Search for the cell housing the specified text and yield its (X, Y) center coordinate. 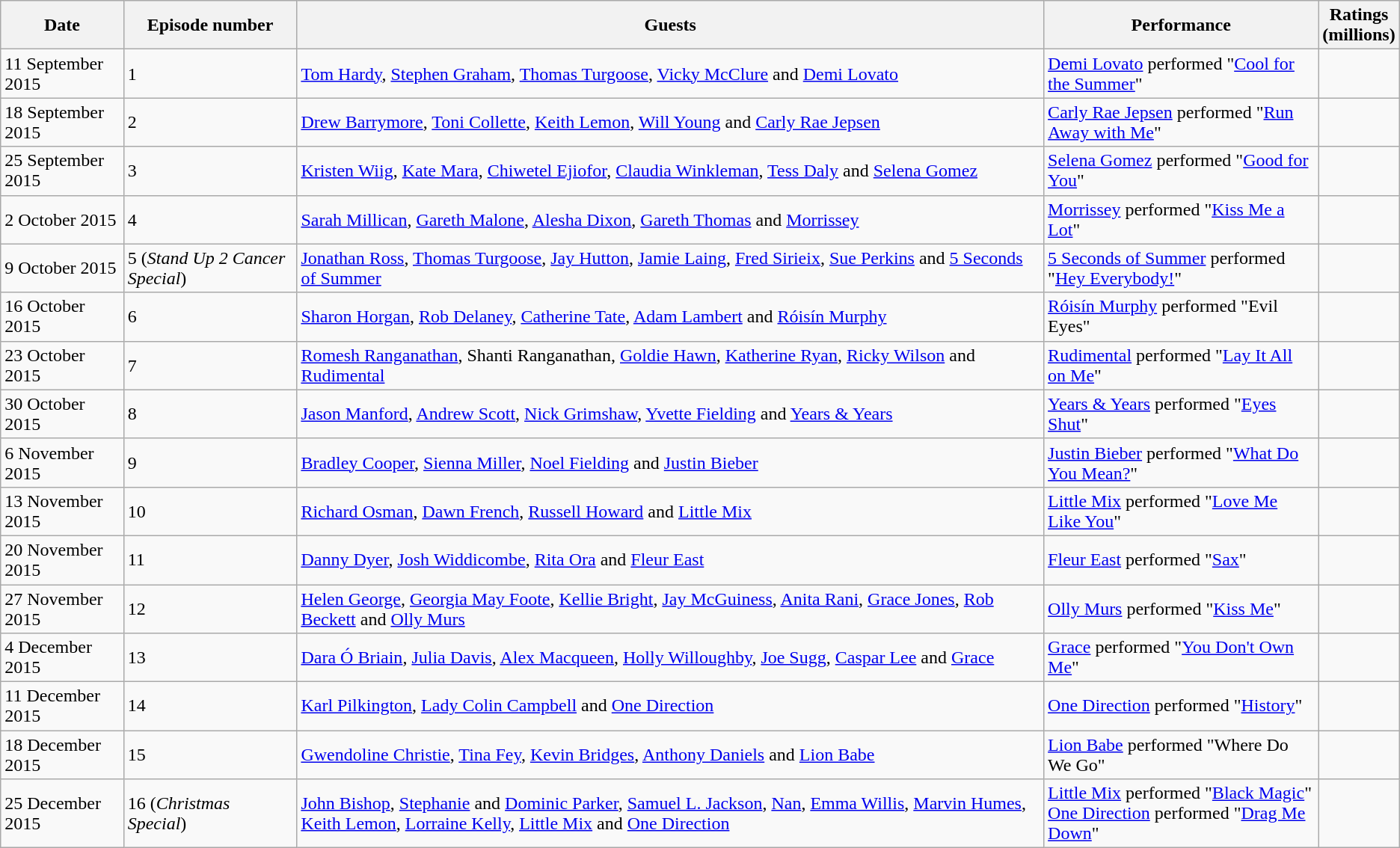
20 November 2015 (62, 559)
Demi Lovato performed "Cool for the Summer" (1182, 73)
1 (210, 73)
Dara Ó Briain, Julia Davis, Alex Macqueen, Holly Willoughby, Joe Sugg, Caspar Lee and Grace (670, 658)
25 September 2015 (62, 170)
11 December 2015 (62, 706)
27 November 2015 (62, 609)
One Direction performed "History" (1182, 706)
Sharon Horgan, Rob Delaney, Catherine Tate, Adam Lambert and Róisín Murphy (670, 317)
Sarah Millican, Gareth Malone, Alesha Dixon, Gareth Thomas and Morrissey (670, 220)
5 Seconds of Summer performed "Hey Everybody!" (1182, 268)
4 December 2015 (62, 658)
6 (210, 317)
Selena Gomez performed "Good for You" (1182, 170)
9 October 2015 (62, 268)
16 October 2015 (62, 317)
Date (62, 25)
Performance (1182, 25)
10 (210, 511)
16 (Christmas Special) (210, 814)
6 November 2015 (62, 462)
Years & Years performed "Eyes Shut" (1182, 414)
Grace performed "You Don't Own Me" (1182, 658)
7 (210, 365)
Tom Hardy, Stephen Graham, Thomas Turgoose, Vicky McClure and Demi Lovato (670, 73)
18 September 2015 (62, 123)
Justin Bieber performed "What Do You Mean?" (1182, 462)
5 (Stand Up 2 Cancer Special) (210, 268)
Jonathan Ross, Thomas Turgoose, Jay Hutton, Jamie Laing, Fred Sirieix, Sue Perkins and 5 Seconds of Summer (670, 268)
Gwendoline Christie, Tina Fey, Kevin Bridges, Anthony Daniels and Lion Babe (670, 755)
9 (210, 462)
Drew Barrymore, Toni Collette, Keith Lemon, Will Young and Carly Rae Jepsen (670, 123)
18 December 2015 (62, 755)
23 October 2015 (62, 365)
13 (210, 658)
Morrissey performed "Kiss Me a Lot" (1182, 220)
Ratings(millions) (1359, 25)
Róisín Murphy performed "Evil Eyes" (1182, 317)
Carly Rae Jepsen performed "Run Away with Me" (1182, 123)
Kristen Wiig, Kate Mara, Chiwetel Ejiofor, Claudia Winkleman, Tess Daly and Selena Gomez (670, 170)
2 October 2015 (62, 220)
12 (210, 609)
Danny Dyer, Josh Widdicombe, Rita Ora and Fleur East (670, 559)
Karl Pilkington, Lady Colin Campbell and One Direction (670, 706)
3 (210, 170)
Richard Osman, Dawn French, Russell Howard and Little Mix (670, 511)
13 November 2015 (62, 511)
11 (210, 559)
11 September 2015 (62, 73)
Little Mix performed "Love Me Like You" (1182, 511)
Guests (670, 25)
Bradley Cooper, Sienna Miller, Noel Fielding and Justin Bieber (670, 462)
Lion Babe performed "Where Do We Go" (1182, 755)
Episode number (210, 25)
8 (210, 414)
4 (210, 220)
Olly Murs performed "Kiss Me" (1182, 609)
Jason Manford, Andrew Scott, Nick Grimshaw, Yvette Fielding and Years & Years (670, 414)
Little Mix performed "Black Magic"One Direction performed "Drag Me Down" (1182, 814)
Rudimental performed "Lay It All on Me" (1182, 365)
2 (210, 123)
14 (210, 706)
Romesh Ranganathan, Shanti Ranganathan, Goldie Hawn, Katherine Ryan, Ricky Wilson and Rudimental (670, 365)
Fleur East performed "Sax" (1182, 559)
15 (210, 755)
Helen George, Georgia May Foote, Kellie Bright, Jay McGuiness, Anita Rani, Grace Jones, Rob Beckett and Olly Murs (670, 609)
30 October 2015 (62, 414)
25 December 2015 (62, 814)
